Identify which cell holds the provided text, then report its [x, y] central coordinate. 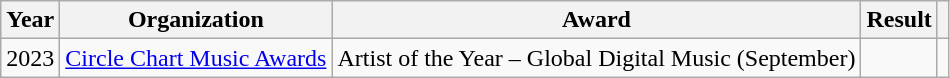
Award [596, 20]
Organization [196, 20]
Result [899, 20]
2023 [30, 58]
Circle Chart Music Awards [196, 58]
Year [30, 20]
Artist of the Year – Global Digital Music (September) [596, 58]
